Return the [x, y] coordinate for the center point of the cell that contains the specified text.  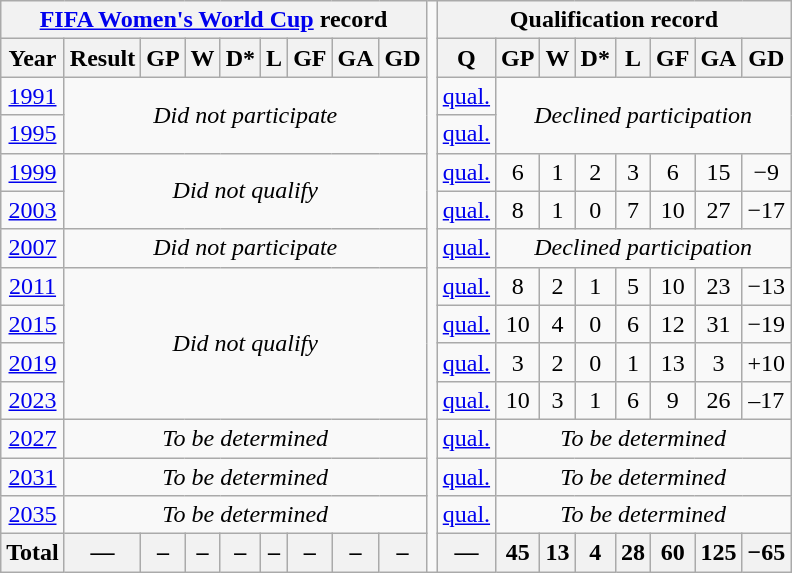
2027 [33, 438]
26 [718, 400]
FIFA Women's World Cup record [214, 20]
9 [673, 400]
28 [632, 553]
12 [673, 324]
31 [718, 324]
–17 [766, 400]
2031 [33, 477]
−65 [766, 553]
−19 [766, 324]
45 [518, 553]
Result [102, 58]
15 [718, 172]
+10 [766, 362]
1991 [33, 96]
−13 [766, 286]
2011 [33, 286]
27 [718, 210]
2035 [33, 515]
−17 [766, 210]
2019 [33, 362]
23 [718, 286]
2015 [33, 324]
7 [632, 210]
5 [632, 286]
60 [673, 553]
2023 [33, 400]
1995 [33, 134]
Qualification record [614, 20]
1999 [33, 172]
Year [33, 58]
2003 [33, 210]
−9 [766, 172]
Q [466, 58]
Total [33, 553]
125 [718, 553]
2007 [33, 248]
